Locate the cell with the specified text and output its (X, Y) center coordinate. 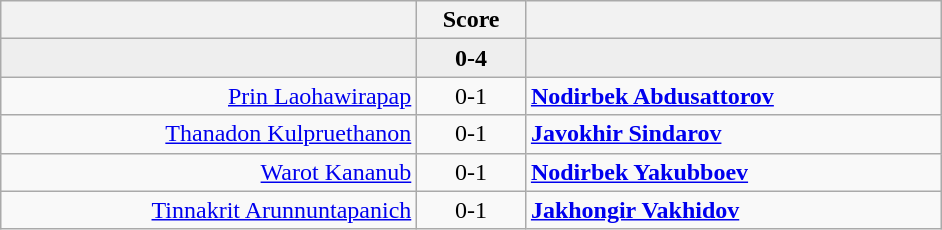
Tinnakrit Arunnuntapanich (209, 210)
Thanadon Kulpruethanon (209, 134)
Prin Laohawirapap (209, 96)
Score (472, 20)
Jakhongir Vakhidov (733, 210)
Warot Kananub (209, 172)
Javokhir Sindarov (733, 134)
0-4 (472, 58)
Nodirbek Abdusattorov (733, 96)
Nodirbek Yakubboev (733, 172)
